Detect which cell encompasses the target text, then output its [x, y] center coordinate. 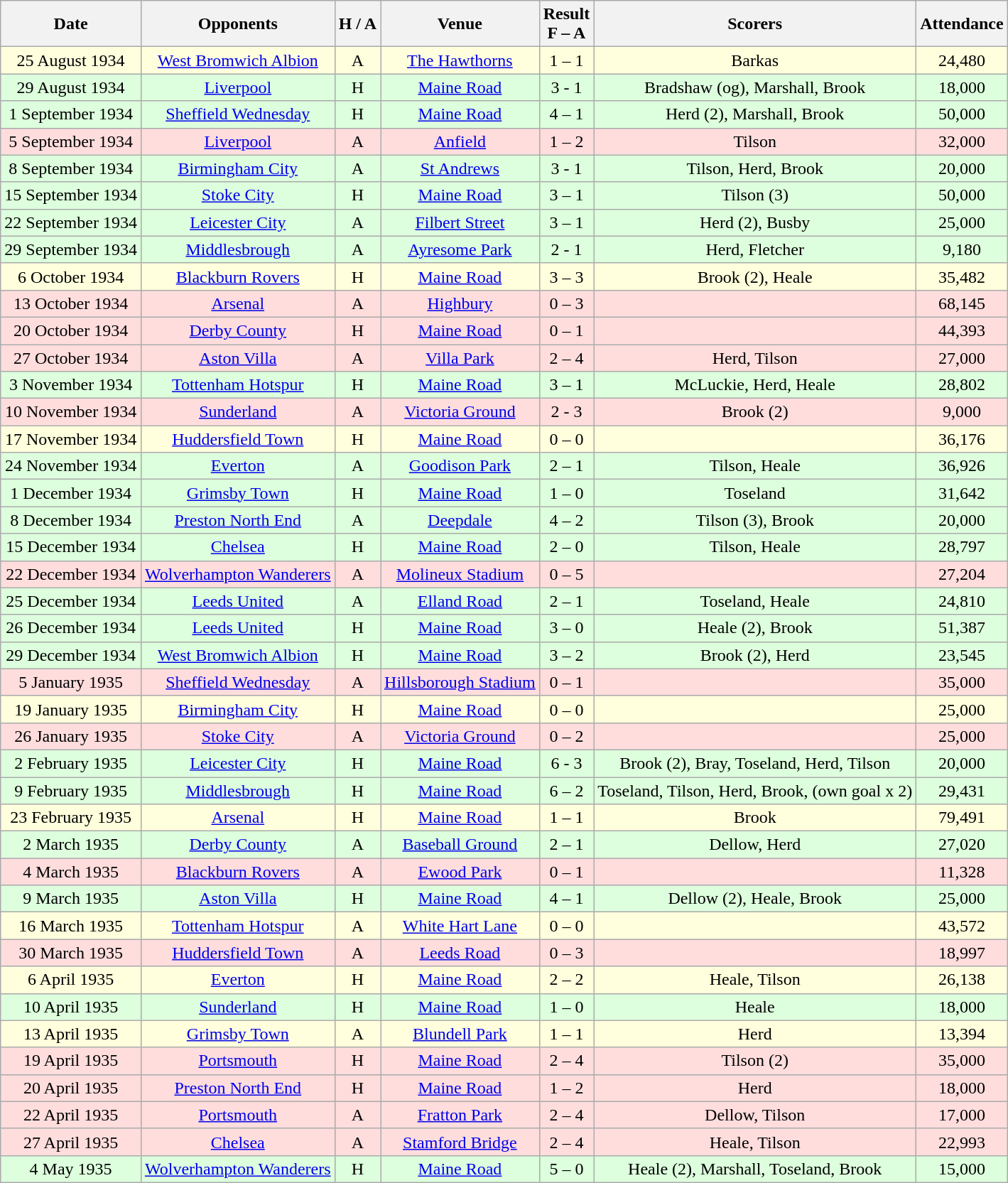
23 February 1935 [71, 818]
13 April 1935 [71, 1034]
24,810 [962, 601]
White Hart Lane [460, 926]
15,000 [962, 1169]
24,480 [962, 60]
26 December 1934 [71, 628]
22,993 [962, 1142]
22 April 1935 [71, 1115]
8 December 1934 [71, 520]
51,387 [962, 628]
Bradshaw (og), Marshall, Brook [755, 87]
17,000 [962, 1115]
29 August 1934 [71, 87]
15 September 1934 [71, 195]
Ayresome Park [460, 249]
36,176 [962, 439]
27,000 [962, 357]
17 November 1934 [71, 439]
Herd, Tilson [755, 357]
36,926 [962, 466]
19 January 1935 [71, 709]
43,572 [962, 926]
H / A [357, 24]
Highbury [460, 303]
27,020 [962, 845]
Stamford Bridge [460, 1142]
1 December 1934 [71, 493]
2 March 1935 [71, 845]
6 April 1935 [71, 980]
Baseball Ground [460, 845]
Villa Park [460, 357]
2 – 2 [566, 980]
28,797 [962, 547]
Toseland, Heale [755, 601]
25 August 1934 [71, 60]
11,328 [962, 872]
15 December 1934 [71, 547]
Heale [755, 1007]
44,393 [962, 330]
Fratton Park [460, 1115]
Ewood Park [460, 872]
27 October 1934 [71, 357]
4 May 1935 [71, 1169]
Brook (2), Heale [755, 276]
28,802 [962, 385]
18,997 [962, 953]
Dellow (2), Heale, Brook [755, 899]
29,431 [962, 791]
35,482 [962, 276]
McLuckie, Herd, Heale [755, 385]
Herd (2), Busby [755, 222]
Anfield [460, 141]
Brook (2), Herd [755, 655]
2 – 0 [566, 547]
3 – 2 [566, 655]
29 September 1934 [71, 249]
13 October 1934 [71, 303]
Dellow, Tilson [755, 1115]
Tilson, Herd, Brook [755, 168]
20 October 1934 [71, 330]
Deepdale [460, 520]
Toseland, Tilson, Herd, Brook, (own goal x 2) [755, 791]
27 April 1935 [71, 1142]
Attendance [962, 24]
3 November 1934 [71, 385]
10 November 1934 [71, 412]
Goodison Park [460, 466]
5 January 1935 [71, 682]
68,145 [962, 303]
27,204 [962, 574]
Heale (2), Marshall, Toseland, Brook [755, 1169]
3 – 3 [566, 276]
Brook (2), Bray, Toseland, Herd, Tilson [755, 763]
Hillsborough Stadium [460, 682]
20 April 1935 [71, 1088]
0 – 2 [566, 736]
Herd (2), Marshall, Brook [755, 114]
Toseland [755, 493]
6 October 1934 [71, 276]
1 September 1934 [71, 114]
24 November 1934 [71, 466]
8 September 1934 [71, 168]
ResultF – A [566, 24]
5 – 0 [566, 1169]
4 – 2 [566, 520]
Tilson (3), Brook [755, 520]
Elland Road [460, 601]
26,138 [962, 980]
30 March 1935 [71, 953]
26 January 1935 [71, 736]
Filbert Street [460, 222]
Blundell Park [460, 1034]
Heale (2), Brook [755, 628]
6 – 2 [566, 791]
25 December 1934 [71, 601]
9,180 [962, 249]
Date [71, 24]
2 February 1935 [71, 763]
Venue [460, 24]
2 - 1 [566, 249]
Tilson (2) [755, 1061]
9 February 1935 [71, 791]
5 September 1934 [71, 141]
16 March 1935 [71, 926]
Tilson (3) [755, 195]
Opponents [237, 24]
Brook (2) [755, 412]
Scorers [755, 24]
79,491 [962, 818]
Molineux Stadium [460, 574]
29 December 1934 [71, 655]
31,642 [962, 493]
St Andrews [460, 168]
Barkas [755, 60]
Dellow, Herd [755, 845]
Leeds Road [460, 953]
4 March 1935 [71, 872]
9,000 [962, 412]
0 – 5 [566, 574]
19 April 1935 [71, 1061]
2 - 3 [566, 412]
Brook [755, 818]
3 – 0 [566, 628]
The Hawthorns [460, 60]
9 March 1935 [71, 899]
13,394 [962, 1034]
Tilson [755, 141]
22 September 1934 [71, 222]
6 - 3 [566, 763]
32,000 [962, 141]
Herd, Fletcher [755, 249]
10 April 1935 [71, 1007]
22 December 1934 [71, 574]
23,545 [962, 655]
